Search for the cell housing the specified text and yield its [X, Y] center coordinate. 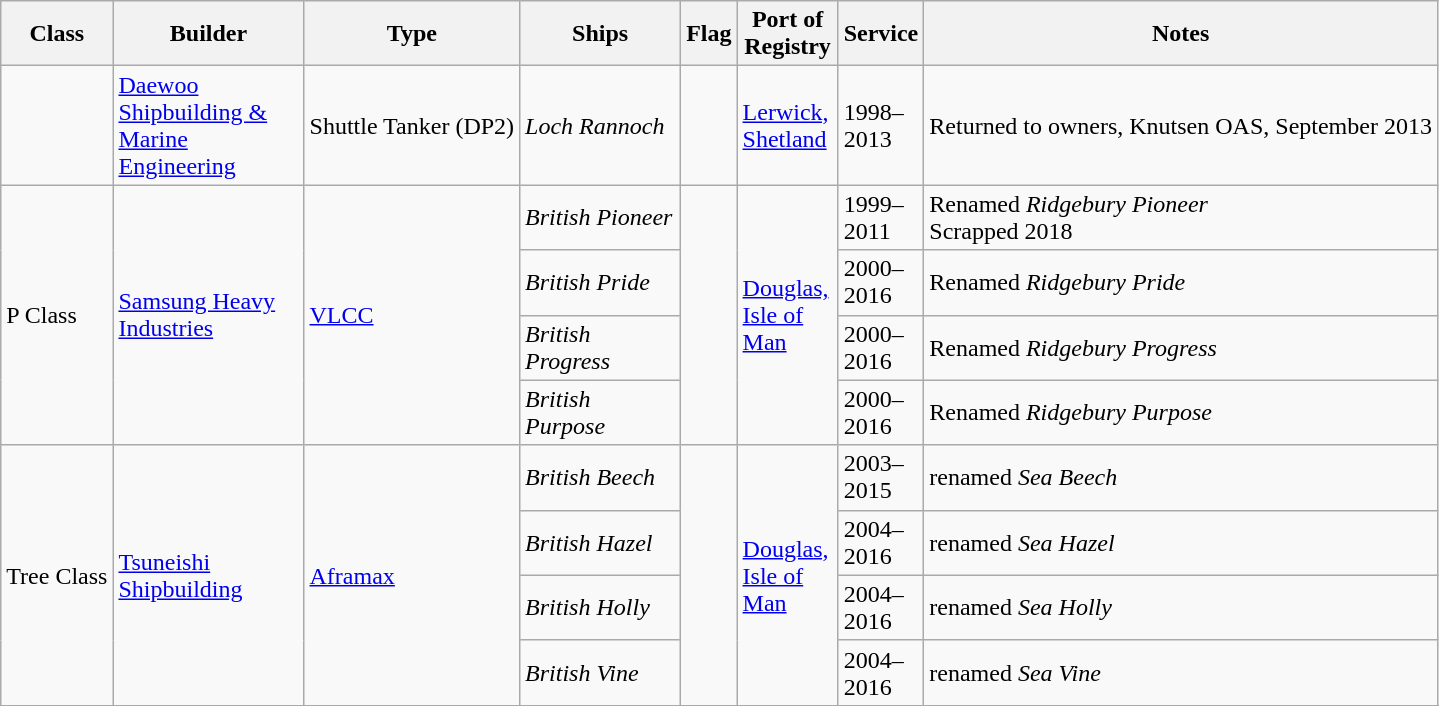
British Purpose [600, 412]
Tree Class [57, 575]
British Hazel [600, 542]
British Progress [600, 348]
renamed Sea Hazel [1181, 542]
Lerwick, Shetland [788, 126]
Returned to owners, Knutsen OAS, September 2013 [1181, 126]
renamed Sea Holly [1181, 608]
Ships [600, 34]
Aframax [412, 575]
Type [412, 34]
renamed Sea Vine [1181, 672]
British Beech [600, 478]
1999–2011 [881, 218]
Flag [709, 34]
Renamed Ridgebury Pride [1181, 282]
Renamed Ridgebury Progress [1181, 348]
Class [57, 34]
2003–2015 [881, 478]
Shuttle Tanker (DP2) [412, 126]
VLCC [412, 315]
P Class [57, 315]
British Holly [600, 608]
Tsuneishi Shipbuilding [208, 575]
Loch Rannoch [600, 126]
Renamed Ridgebury Purpose [1181, 412]
British Pride [600, 282]
Builder [208, 34]
Samsung Heavy Industries [208, 315]
Daewoo Shipbuilding & Marine Engineering [208, 126]
renamed Sea Beech [1181, 478]
Service [881, 34]
Notes [1181, 34]
1998–2013 [881, 126]
Port of Registry [788, 34]
British Pioneer [600, 218]
Renamed Ridgebury PioneerScrapped 2018 [1181, 218]
British Vine [600, 672]
